Scan for the cell matching the given text and deliver its [x, y] coordinate at center. 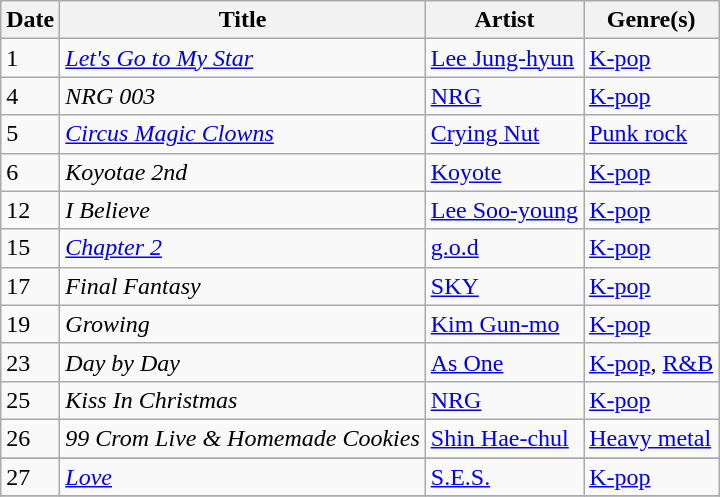
Lee Jung-hyun [504, 58]
Growing [242, 324]
Genre(s) [652, 20]
Day by Day [242, 362]
Final Fantasy [242, 286]
K-pop, R&B [652, 362]
5 [30, 134]
27 [30, 477]
As One [504, 362]
26 [30, 438]
Let's Go to My Star [242, 58]
Chapter 2 [242, 248]
12 [30, 210]
Love [242, 477]
Artist [504, 20]
15 [30, 248]
S.E.S. [504, 477]
23 [30, 362]
Lee Soo-young [504, 210]
19 [30, 324]
Date [30, 20]
25 [30, 400]
NRG 003 [242, 96]
1 [30, 58]
Koyotae 2nd [242, 172]
Koyote [504, 172]
6 [30, 172]
Shin Hae-chul [504, 438]
4 [30, 96]
Heavy metal [652, 438]
Title [242, 20]
17 [30, 286]
Circus Magic Clowns [242, 134]
g.o.d [504, 248]
99 Crom Live & Homemade Cookies [242, 438]
Punk rock [652, 134]
Crying Nut [504, 134]
I Believe [242, 210]
Kim Gun-mo [504, 324]
Kiss In Christmas [242, 400]
SKY [504, 286]
